Locate the cell with the specified text and output its [x, y] center coordinate. 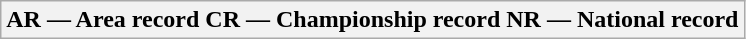
AR — Area record CR — Championship record NR — National record [372, 20]
